Determine the (x, y) coordinate at the center of the cell enclosing the given text.  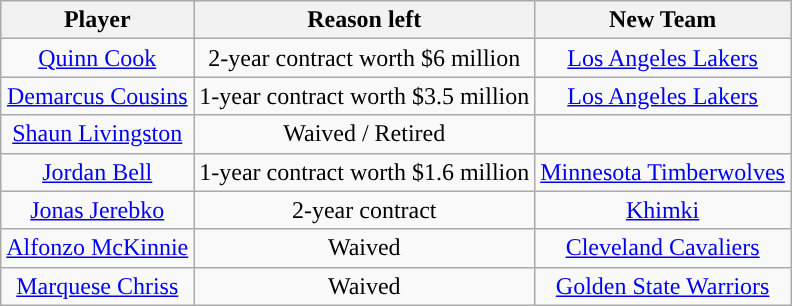
Cleveland Cavaliers (663, 248)
Quinn Cook (98, 58)
2-year contract (364, 210)
Player (98, 20)
New Team (663, 20)
Alfonzo McKinnie (98, 248)
Golden State Warriors (663, 286)
2-year contract worth $6 million (364, 58)
Shaun Livingston (98, 134)
1-year contract worth $1.6 million (364, 172)
Marquese Chriss (98, 286)
Jonas Jerebko (98, 210)
Waived / Retired (364, 134)
Minnesota Timberwolves (663, 172)
Jordan Bell (98, 172)
Khimki (663, 210)
Reason left (364, 20)
1-year contract worth $3.5 million (364, 96)
Demarcus Cousins (98, 96)
